Search for the cell housing the specified text and yield its [x, y] center coordinate. 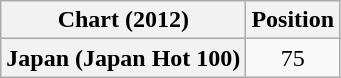
Japan (Japan Hot 100) [124, 58]
Chart (2012) [124, 20]
Position [293, 20]
75 [293, 58]
